Provide the (x, y) coordinate of the cell's center where the given text is located.  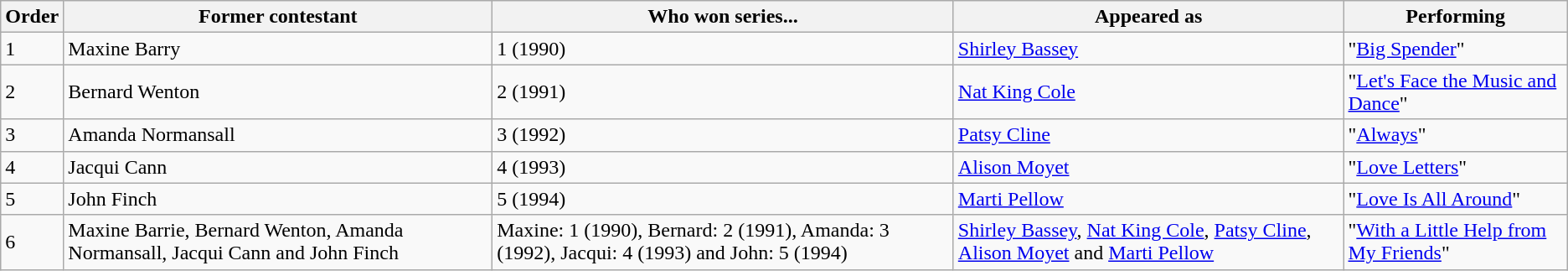
Former contestant (278, 17)
1 (1990) (724, 49)
Alison Moyet (1148, 167)
Patsy Cline (1148, 135)
4 (32, 167)
"With a Little Help from My Friends" (1456, 242)
"Love Letters" (1456, 167)
Jacqui Cann (278, 167)
2 (1991) (724, 92)
1 (32, 49)
Amanda Normansall (278, 135)
John Finch (278, 199)
Appeared as (1148, 17)
Order (32, 17)
Maxine: 1 (1990), Bernard: 2 (1991), Amanda: 3 (1992), Jacqui: 4 (1993) and John: 5 (1994) (724, 242)
5 (1994) (724, 199)
Maxine Barrie, Bernard Wenton, Amanda Normansall, Jacqui Cann and John Finch (278, 242)
5 (32, 199)
Who won series... (724, 17)
2 (32, 92)
"Love Is All Around" (1456, 199)
Maxine Barry (278, 49)
3 (32, 135)
"Always" (1456, 135)
Marti Pellow (1148, 199)
"Big Spender" (1456, 49)
Shirley Bassey (1148, 49)
6 (32, 242)
"Let's Face the Music and Dance" (1456, 92)
3 (1992) (724, 135)
Performing (1456, 17)
Shirley Bassey, Nat King Cole, Patsy Cline, Alison Moyet and Marti Pellow (1148, 242)
Nat King Cole (1148, 92)
Bernard Wenton (278, 92)
4 (1993) (724, 167)
